Capture the cell that displays the provided text and extract its (x, y) central coordinate. 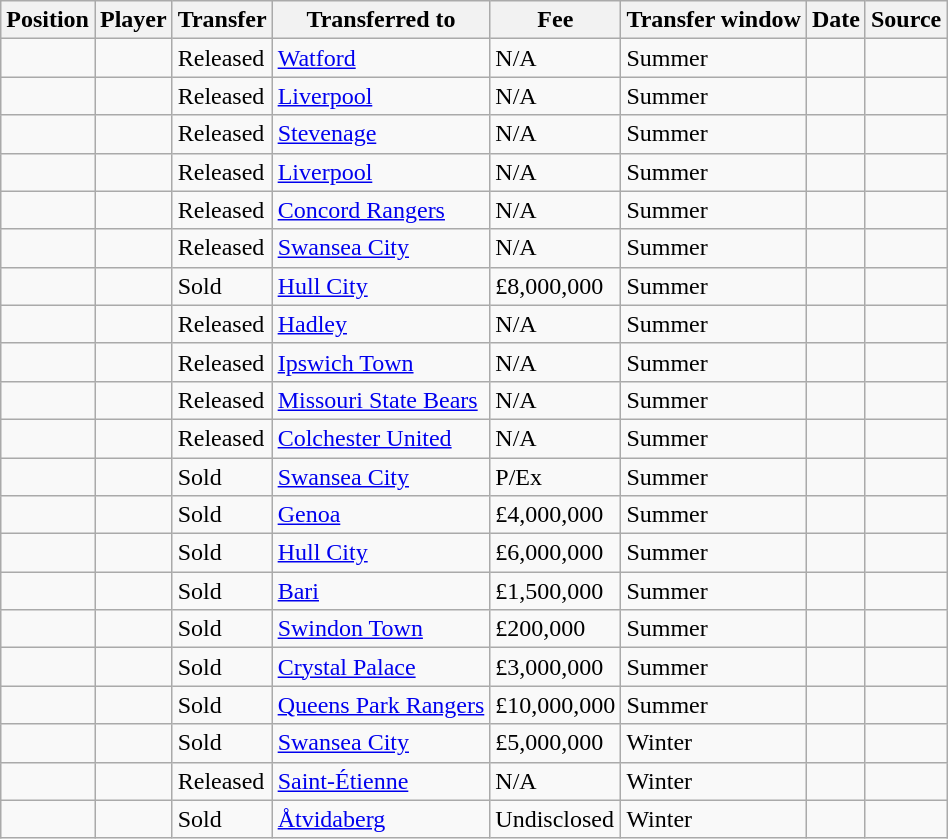
Swindon Town (381, 629)
£200,000 (556, 629)
Transfer (222, 20)
Source (906, 20)
Concord Rangers (381, 210)
£4,000,000 (556, 515)
Stevenage (381, 134)
Saint-Étienne (381, 781)
Date (836, 20)
Player (133, 20)
Transferred to (381, 20)
Fee (556, 20)
Bari (381, 591)
£8,000,000 (556, 286)
£5,000,000 (556, 743)
Åtvidaberg (381, 819)
£1,500,000 (556, 591)
Undisclosed (556, 819)
Transfer window (714, 20)
Queens Park Rangers (381, 705)
Position (48, 20)
Hadley (381, 324)
Genoa (381, 515)
£10,000,000 (556, 705)
P/Ex (556, 477)
£6,000,000 (556, 553)
Missouri State Bears (381, 400)
Ipswich Town (381, 362)
Colchester United (381, 438)
Crystal Palace (381, 667)
£3,000,000 (556, 667)
Watford (381, 58)
